Capture the cell that displays the provided text and extract its [x, y] central coordinate. 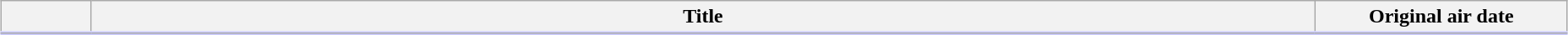
Title [703, 17]
Original air date [1441, 17]
